Detect which cell encompasses the target text, then output its [x, y] center coordinate. 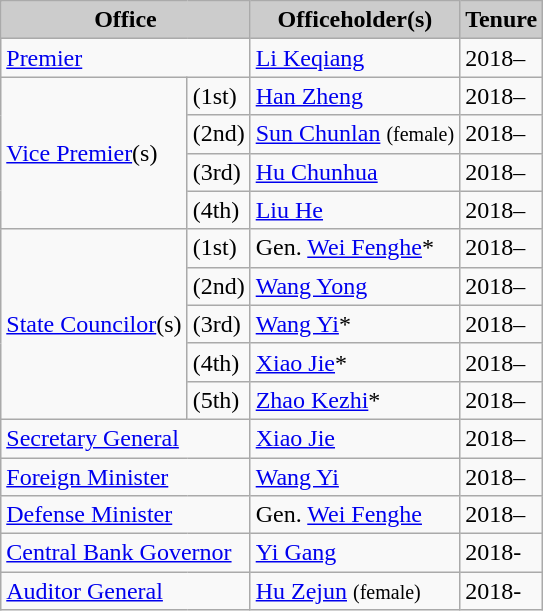
Wang Yi* [354, 324]
(5th) [218, 400]
Defense Minister [126, 515]
Secretary General [126, 438]
Li Keqiang [354, 58]
Foreign Minister [126, 477]
Auditor General [126, 591]
Office [126, 20]
Premier [126, 58]
State Councilor(s) [94, 324]
Zhao Kezhi* [354, 400]
Xiao Jie* [354, 362]
Yi Gang [354, 553]
Han Zheng [354, 96]
Hu Chunhua [354, 172]
Gen. Wei Fenghe* [354, 248]
Xiao Jie [354, 438]
Hu Zejun (female) [354, 591]
Sun Chunlan (female) [354, 134]
Gen. Wei Fenghe [354, 515]
Central Bank Governor [126, 553]
Liu He [354, 210]
Wang Yong [354, 286]
Officeholder(s) [354, 20]
Wang Yi [354, 477]
Vice Premier(s) [94, 153]
Tenure [502, 20]
